Identify which cell holds the provided text, then report its [X, Y] central coordinate. 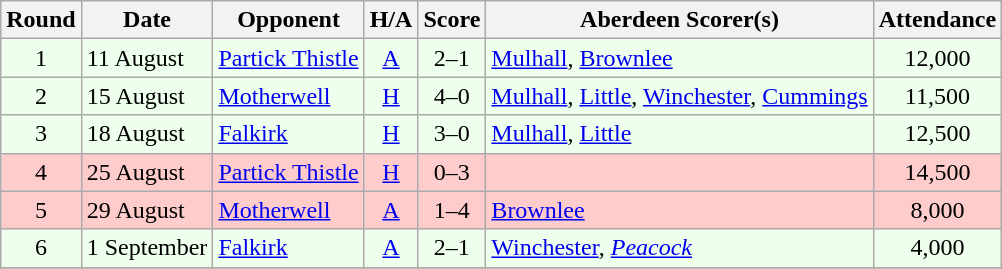
6 [41, 248]
25 August [147, 172]
8,000 [937, 210]
3 [41, 134]
4,000 [937, 248]
Score [452, 20]
Opponent [288, 20]
29 August [147, 210]
4–0 [452, 96]
Attendance [937, 20]
Winchester, Peacock [680, 248]
12,500 [937, 134]
0–3 [452, 172]
Mulhall, Brownlee [680, 58]
Brownlee [680, 210]
1 September [147, 248]
H/A [391, 20]
18 August [147, 134]
Round [41, 20]
Mulhall, Little [680, 134]
11,500 [937, 96]
1 [41, 58]
3–0 [452, 134]
Mulhall, Little, Winchester, Cummings [680, 96]
15 August [147, 96]
1–4 [452, 210]
4 [41, 172]
Date [147, 20]
14,500 [937, 172]
11 August [147, 58]
5 [41, 210]
12,000 [937, 58]
Aberdeen Scorer(s) [680, 20]
2 [41, 96]
